Pinpoint the cell where the given text exists, returning its [X, Y] midpoint coordinate. 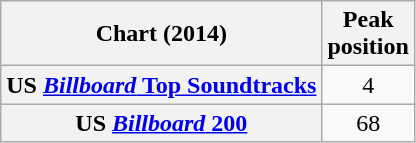
Chart (2014) [162, 34]
Peakposition [368, 34]
68 [368, 123]
US Billboard Top Soundtracks [162, 85]
US Billboard 200 [162, 123]
4 [368, 85]
